Output the (x, y) coordinate of the center of the cell containing the given text.  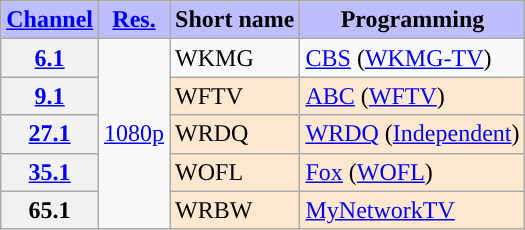
Fox (WOFL) (412, 172)
Short name (235, 20)
WRBW (235, 210)
CBS (WKMG-TV) (412, 58)
Res. (134, 20)
35.1 (50, 172)
Channel (50, 20)
6.1 (50, 58)
27.1 (50, 134)
WFTV (235, 96)
1080p (134, 134)
WKMG (235, 58)
WRDQ (235, 134)
9.1 (50, 96)
Programming (412, 20)
ABC (WFTV) (412, 96)
WOFL (235, 172)
65.1 (50, 210)
MyNetworkTV (412, 210)
WRDQ (Independent) (412, 134)
